Find where the given text appears and provide that cell's center as (X, Y) coordinate. 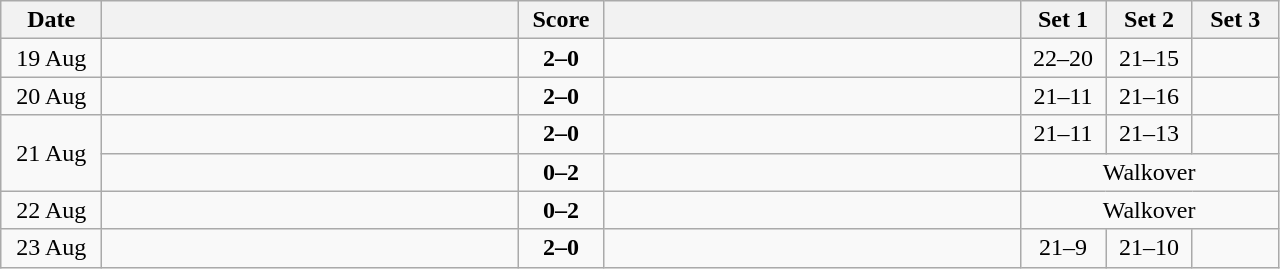
23 Aug (52, 248)
21–13 (1149, 134)
Set 2 (1149, 20)
20 Aug (52, 96)
21–16 (1149, 96)
21–15 (1149, 58)
Date (52, 20)
21–10 (1149, 248)
21 Aug (52, 153)
21–9 (1063, 248)
19 Aug (52, 58)
Set 3 (1235, 20)
Set 1 (1063, 20)
22–20 (1063, 58)
Score (561, 20)
22 Aug (52, 210)
